For the text-containing cell, return its midpoint in [X, Y] coordinate format. 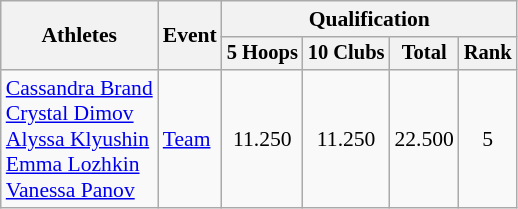
Total [424, 54]
Event [190, 36]
Rank [488, 54]
Cassandra BrandCrystal DimovAlyssa KlyushinEmma LozhkinVanessa Panov [80, 139]
Team [190, 139]
5 [488, 139]
10 Clubs [346, 54]
Athletes [80, 36]
22.500 [424, 139]
5 Hoops [262, 54]
Qualification [370, 19]
